Search for the cell housing the specified text and yield its (x, y) center coordinate. 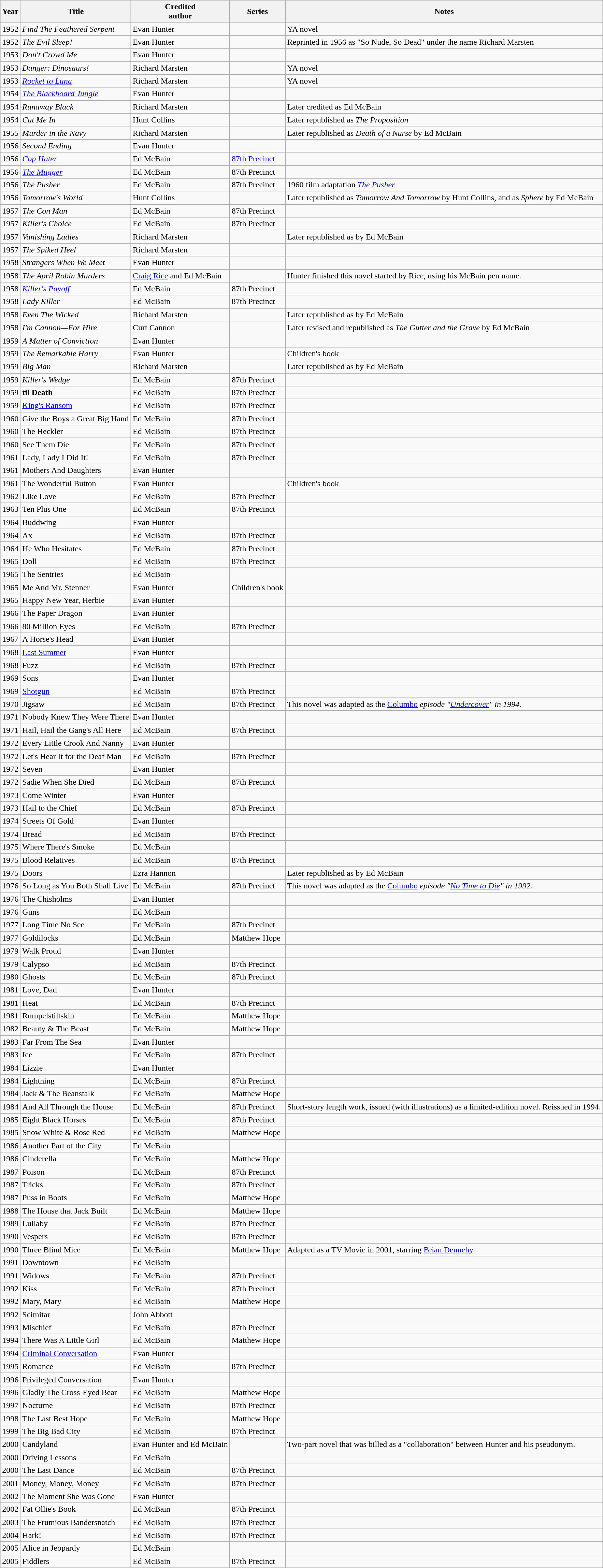
Evan Hunter and Ed McBain (181, 1444)
The Big Bad City (76, 1432)
Curt Cannon (181, 328)
Mary, Mary (76, 1302)
1995 (10, 1366)
Shotgun (76, 691)
Ax (76, 535)
Another Part of the City (76, 1146)
Hail to the Chief (76, 808)
Lightning (76, 1081)
Title (76, 12)
Cut Me In (76, 120)
The Evil Sleep! (76, 42)
1955 (10, 133)
Short-story length work, issued (with illustrations) as a limited-edition novel. Reissued in 1994. (444, 1107)
Criminal Conversation (76, 1353)
1960 film adaptation The Pusher (444, 185)
Later republished as Tomorrow And Tomorrow by Hunt Collins, and as Sphere by Ed McBain (444, 198)
Strangers When We Meet (76, 263)
Where There's Smoke (76, 847)
A Horse's Head (76, 639)
Nocturne (76, 1405)
Lady, Lady I Did It! (76, 458)
Mischief (76, 1327)
Like Love (76, 496)
The House that Jack Built (76, 1211)
Walk Proud (76, 951)
Privileged Conversation (76, 1379)
Later republished as Death of a Nurse by Ed McBain (444, 133)
Jack & The Beanstalk (76, 1094)
The Paper Dragon (76, 613)
Heat (76, 1003)
2003 (10, 1522)
Driving Lessons (76, 1457)
Vespers (76, 1237)
Lady Killer (76, 302)
Second Ending (76, 146)
Snow White & Rose Red (76, 1133)
Two-part novel that was billed as a "collaboration" between Hunter and his pseudonym. (444, 1444)
Cinderella (76, 1159)
Vanishing Ladies (76, 237)
Even The Wicked (76, 315)
The Wonderful Button (76, 483)
Tricks (76, 1185)
Runaway Black (76, 107)
Puss in Boots (76, 1197)
Downtown (76, 1263)
Big Man (76, 366)
A Matter of Conviction (76, 340)
1982 (10, 1029)
The Con Man (76, 211)
Murder in the Navy (76, 133)
Streets Of Gold (76, 821)
1970 (10, 704)
Gladly The Cross-Eyed Bear (76, 1392)
The Last Best Hope (76, 1418)
Hail, Hail the Gang's All Here (76, 730)
Craig Rice and Ed McBain (181, 276)
Fuzz (76, 665)
Bread (76, 834)
Tomorrow's World (76, 198)
Sadie When She Died (76, 782)
Eight Black Horses (76, 1120)
til Death (76, 393)
Buddwing (76, 522)
Blood Relatives (76, 860)
1963 (10, 509)
Sons (76, 678)
Find The Feathered Serpent (76, 29)
Give the Boys a Great Big Hand (76, 419)
Candyland (76, 1444)
Ezra Hannon (181, 873)
Seven (76, 769)
Jigsaw (76, 704)
The Moment She Was Gone (76, 1496)
Every Little Crook And Nanny (76, 743)
Cop Hater (76, 159)
Rumpelstiltskin (76, 1016)
1998 (10, 1418)
Let's Hear It for the Deaf Man (76, 756)
1967 (10, 639)
Reprinted in 1956 as "So Nude, So Dead" under the name Richard Marsten (444, 42)
Happy New Year, Herbie (76, 600)
Later revised and republished as The Gutter and the Grave by Ed McBain (444, 328)
He Who Hesitates (76, 548)
Ghosts (76, 977)
See Them Die (76, 445)
The Mugger (76, 172)
Poison (76, 1172)
Series (257, 12)
Fat Ollie's Book (76, 1509)
Killer's Payoff (76, 289)
The Blackboard Jungle (76, 94)
80 Million Eyes (76, 626)
The Heckler (76, 432)
Hunter finished this novel started by Rice, using his McBain pen name. (444, 276)
1997 (10, 1405)
The Frumious Bandersnatch (76, 1522)
Adapted as a TV Movie in 2001, starring Brian Dennehy (444, 1250)
Danger: Dinosaurs! (76, 68)
Later credited as Ed McBain (444, 107)
The Last Dance (76, 1470)
Scimitar (76, 1315)
Mothers And Daughters (76, 470)
Romance (76, 1366)
Lizzie (76, 1068)
Year (10, 12)
Alice in Jeopardy (76, 1548)
2004 (10, 1535)
Creditedauthor (181, 12)
Guns (76, 912)
Last Summer (76, 652)
Killer's Choice (76, 224)
The Remarkable Harry (76, 353)
King's Ransom (76, 406)
Love, Dad (76, 990)
Fiddlers (76, 1561)
The April Robin Murders (76, 276)
Beauty & The Beast (76, 1029)
There Was A Little Girl (76, 1340)
Don't Crowd Me (76, 55)
Calypso (76, 964)
Kiss (76, 1289)
2001 (10, 1483)
And All Through the House (76, 1107)
Me And Mr. Stenner (76, 587)
1988 (10, 1211)
The Pusher (76, 185)
I'm Cannon—For Hire (76, 328)
1999 (10, 1432)
John Abbott (181, 1315)
This novel was adapted as the Columbo episode "Undercover" in 1994. (444, 704)
1962 (10, 496)
Far From The Sea (76, 1042)
Doll (76, 561)
The Spiked Heel (76, 250)
Hark! (76, 1535)
Money, Money, Money (76, 1483)
Ice (76, 1055)
Goldilocks (76, 938)
So Long as You Both Shall Live (76, 886)
1993 (10, 1327)
Come Winter (76, 795)
Killer's Wedge (76, 380)
The Sentries (76, 574)
Widows (76, 1276)
Nobody Knew They Were There (76, 717)
The Chisholms (76, 899)
Rocket to Luna (76, 81)
Long Time No See (76, 925)
Doors (76, 873)
Notes (444, 12)
Three Blind Mice (76, 1250)
Later republished as The Proposition (444, 120)
This novel was adapted as the Columbo episode "No Time to Die" in 1992. (444, 886)
Lullaby (76, 1224)
Ten Plus One (76, 509)
1989 (10, 1224)
1980 (10, 977)
